Determine the [X, Y] coordinate at the center of the cell enclosing the given text.  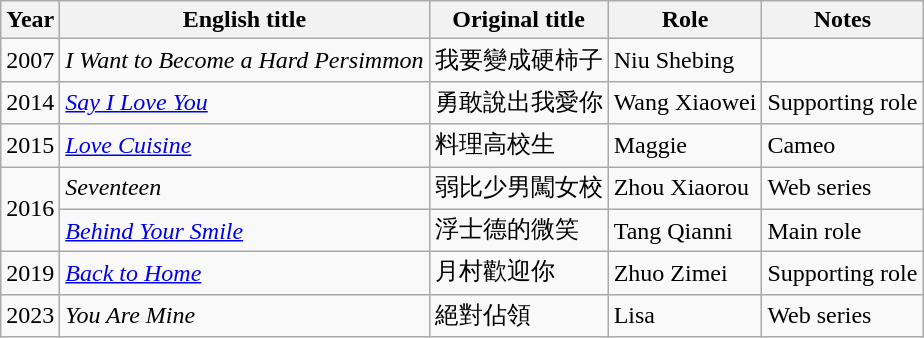
Say I Love You [244, 102]
Main role [842, 230]
弱比少男闖女校 [518, 188]
Love Cuisine [244, 146]
Maggie [685, 146]
Niu Shebing [685, 60]
料理高校生 [518, 146]
Back to Home [244, 274]
Zhuo Zimei [685, 274]
English title [244, 20]
Zhou Xiaorou [685, 188]
I Want to Become a Hard Persimmon [244, 60]
Role [685, 20]
You Are Mine [244, 316]
勇敢說出我愛你 [518, 102]
Wang Xiaowei [685, 102]
浮士德的微笑 [518, 230]
Notes [842, 20]
月村歡迎你 [518, 274]
2007 [30, 60]
Year [30, 20]
Cameo [842, 146]
Tang Qianni [685, 230]
Behind Your Smile [244, 230]
Original title [518, 20]
絕對佔領 [518, 316]
Seventeen [244, 188]
2016 [30, 208]
2019 [30, 274]
2023 [30, 316]
我要變成硬柿子 [518, 60]
2014 [30, 102]
2015 [30, 146]
Lisa [685, 316]
